Search for the cell housing the specified text and yield its [x, y] center coordinate. 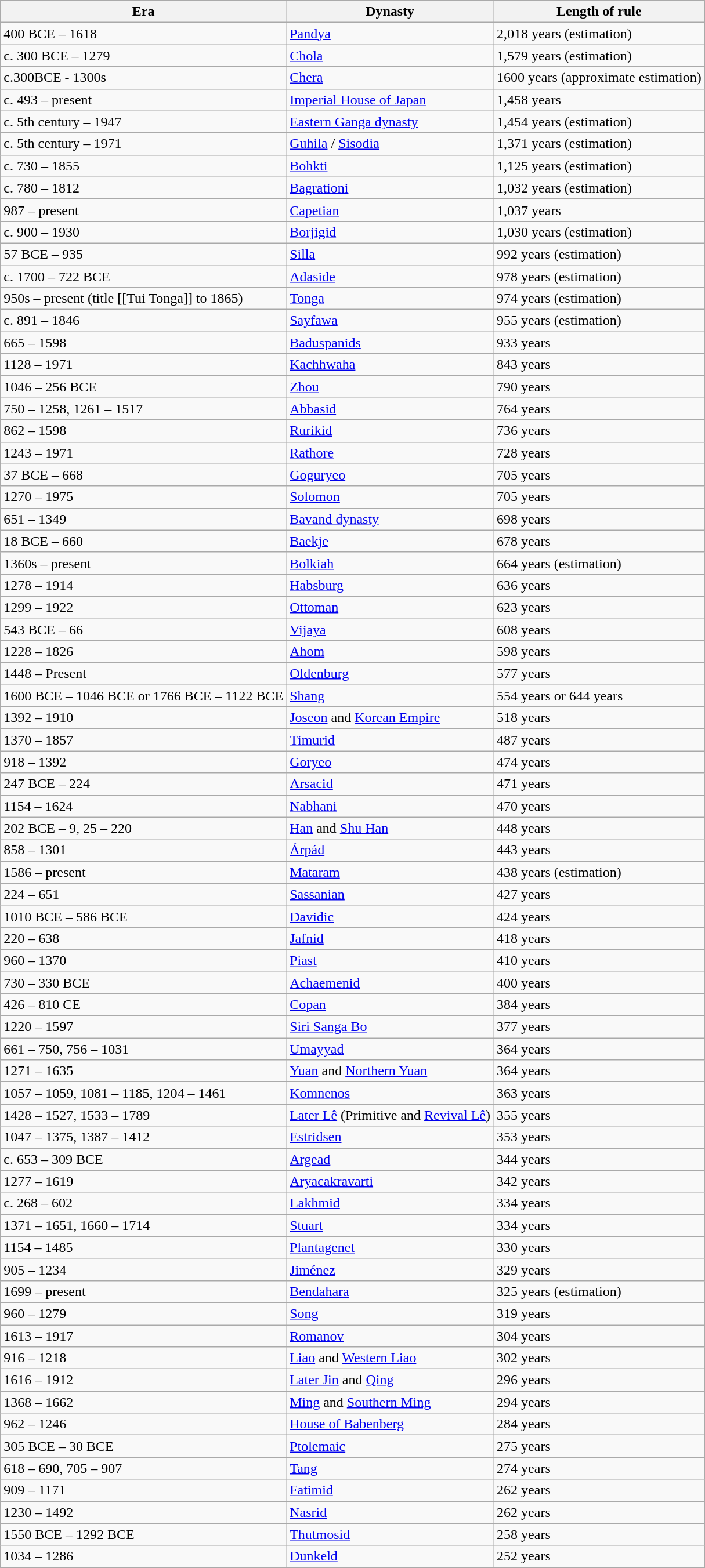
1,037 years [599, 210]
1,454 years (estimation) [599, 122]
Bohkti [390, 166]
Yuan and Northern Yuan [390, 1071]
728 years [599, 453]
c. 5th century – 1971 [144, 144]
329 years [599, 1269]
Song [390, 1313]
c. 653 – 309 BCE [144, 1159]
Chera [390, 78]
Liao and Western Liao [390, 1358]
330 years [599, 1247]
Timurid [390, 740]
410 years [599, 960]
224 – 651 [144, 894]
Bendahara [390, 1291]
1128 – 1971 [144, 365]
400 years [599, 983]
Arsacid [390, 784]
1277 – 1619 [144, 1181]
862 – 1598 [144, 431]
858 – 1301 [144, 850]
Pandya [390, 34]
319 years [599, 1313]
304 years [599, 1335]
Bavand dynasty [390, 519]
1057 – 1059, 1081 – 1185, 1204 – 1461 [144, 1093]
1392 – 1910 [144, 718]
Jafnid [390, 938]
Chola [390, 56]
Bolkiah [390, 563]
302 years [599, 1358]
Dunkeld [390, 1556]
c. 5th century – 1947 [144, 122]
House of Babenberg [390, 1424]
c. 780 – 1812 [144, 188]
636 years [599, 585]
1271 – 1635 [144, 1071]
353 years [599, 1137]
909 – 1171 [144, 1490]
Later Jin and Qing [390, 1380]
1,032 years (estimation) [599, 188]
355 years [599, 1115]
1699 – present [144, 1291]
Length of rule [599, 12]
Imperial House of Japan [390, 100]
c. 900 – 1930 [144, 232]
Jiménez [390, 1269]
962 – 1246 [144, 1424]
Romanov [390, 1335]
736 years [599, 431]
1010 BCE – 586 BCE [144, 916]
c. 891 – 1846 [144, 321]
474 years [599, 762]
608 years [599, 629]
Ottoman [390, 607]
470 years [599, 806]
Siri Sanga Bo [390, 1027]
1,579 years (estimation) [599, 56]
Sassanian [390, 894]
Rurikid [390, 431]
c. 268 – 602 [144, 1203]
Kachhwaha [390, 365]
487 years [599, 740]
448 years [599, 828]
Eastern Ganga dynasty [390, 122]
Stuart [390, 1225]
Ptolemaic [390, 1446]
Plantagenet [390, 1247]
Era [144, 12]
664 years (estimation) [599, 563]
Solomon [390, 497]
275 years [599, 1446]
Guhila / Sisodia [390, 144]
1299 – 1922 [144, 607]
18 BCE – 660 [144, 541]
Han and Shu Han [390, 828]
325 years (estimation) [599, 1291]
Silla [390, 254]
960 – 1370 [144, 960]
427 years [599, 894]
992 years (estimation) [599, 254]
Nabhani [390, 806]
1230 – 1492 [144, 1512]
1047 – 1375, 1387 – 1412 [144, 1137]
577 years [599, 674]
1,125 years (estimation) [599, 166]
1,371 years (estimation) [599, 144]
1154 – 1485 [144, 1247]
1586 – present [144, 872]
843 years [599, 365]
344 years [599, 1159]
Copan [390, 1005]
1046 – 256 BCE [144, 387]
Thutmosid [390, 1534]
1220 – 1597 [144, 1027]
623 years [599, 607]
1616 – 1912 [144, 1380]
518 years [599, 718]
Tonga [390, 299]
Dynasty [390, 12]
Lakhmid [390, 1203]
Nasrid [390, 1512]
342 years [599, 1181]
Argead [390, 1159]
1,030 years (estimation) [599, 232]
1368 – 1662 [144, 1402]
1228 – 1826 [144, 652]
1270 – 1975 [144, 497]
Vijaya [390, 629]
258 years [599, 1534]
790 years [599, 387]
1278 – 1914 [144, 585]
274 years [599, 1468]
443 years [599, 850]
Achaemenid [390, 983]
252 years [599, 1556]
c. 730 – 1855 [144, 166]
Estridsen [390, 1137]
1600 BCE – 1046 BCE or 1766 BCE – 1122 BCE [144, 696]
678 years [599, 541]
438 years (estimation) [599, 872]
284 years [599, 1424]
471 years [599, 784]
Mataram [390, 872]
Davidic [390, 916]
974 years (estimation) [599, 299]
c. 1700 – 722 BCE [144, 277]
Komnenos [390, 1093]
Capetian [390, 210]
1034 – 1286 [144, 1556]
1448 – Present [144, 674]
764 years [599, 409]
955 years (estimation) [599, 321]
426 – 810 CE [144, 1005]
960 – 1279 [144, 1313]
Habsburg [390, 585]
651 – 1349 [144, 519]
400 BCE – 1618 [144, 34]
598 years [599, 652]
Umayyad [390, 1049]
Fatimid [390, 1490]
933 years [599, 343]
987 – present [144, 210]
37 BCE – 668 [144, 475]
665 – 1598 [144, 343]
Sayfawa [390, 321]
750 – 1258, 1261 – 1517 [144, 409]
Bagrationi [390, 188]
1600 years (approximate estimation) [599, 78]
c.300BCE - 1300s [144, 78]
220 – 638 [144, 938]
57 BCE – 935 [144, 254]
554 years or 644 years [599, 696]
Rathore [390, 453]
Piast [390, 960]
Baduspanids [390, 343]
c. 300 BCE – 1279 [144, 56]
1371 – 1651, 1660 – 1714 [144, 1225]
Shang [390, 696]
2,018 years (estimation) [599, 34]
1154 – 1624 [144, 806]
661 – 750, 756 – 1031 [144, 1049]
Adaside [390, 277]
916 – 1218 [144, 1358]
Ming and Southern Ming [390, 1402]
1550 BCE – 1292 BCE [144, 1534]
Zhou [390, 387]
418 years [599, 938]
Borjigid [390, 232]
543 BCE – 66 [144, 629]
730 – 330 BCE [144, 983]
202 BCE – 9, 25 – 220 [144, 828]
1370 – 1857 [144, 740]
384 years [599, 1005]
Goguryeo [390, 475]
424 years [599, 916]
305 BCE – 30 BCE [144, 1446]
918 – 1392 [144, 762]
618 – 690, 705 – 907 [144, 1468]
Aryacakravarti [390, 1181]
1613 – 1917 [144, 1335]
377 years [599, 1027]
363 years [599, 1093]
Oldenburg [390, 674]
Later Lê (Primitive and Revival Lê) [390, 1115]
978 years (estimation) [599, 277]
247 BCE – 224 [144, 784]
Joseon and Korean Empire [390, 718]
950s – present (title [[Tui Tonga]] to 1865) [144, 299]
294 years [599, 1402]
1360s – present [144, 563]
698 years [599, 519]
Tang [390, 1468]
Abbasid [390, 409]
905 – 1234 [144, 1269]
1243 – 1971 [144, 453]
Goryeo [390, 762]
1428 – 1527, 1533 – 1789 [144, 1115]
Baekje [390, 541]
Árpád [390, 850]
296 years [599, 1380]
c. 493 – present [144, 100]
1,458 years [599, 100]
Ahom [390, 652]
